Determine the [X, Y] coordinate at the center of the cell enclosing the given text.  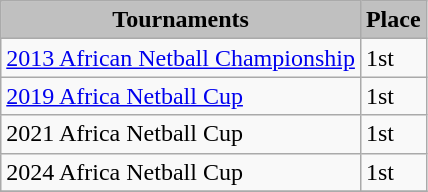
Place [393, 20]
2024 Africa Netball Cup [181, 172]
2021 Africa Netball Cup [181, 134]
2013 African Netball Championship [181, 58]
2019 Africa Netball Cup [181, 96]
Tournaments [181, 20]
